From the cell containing the given text, extract its center point as [X, Y] coordinate. 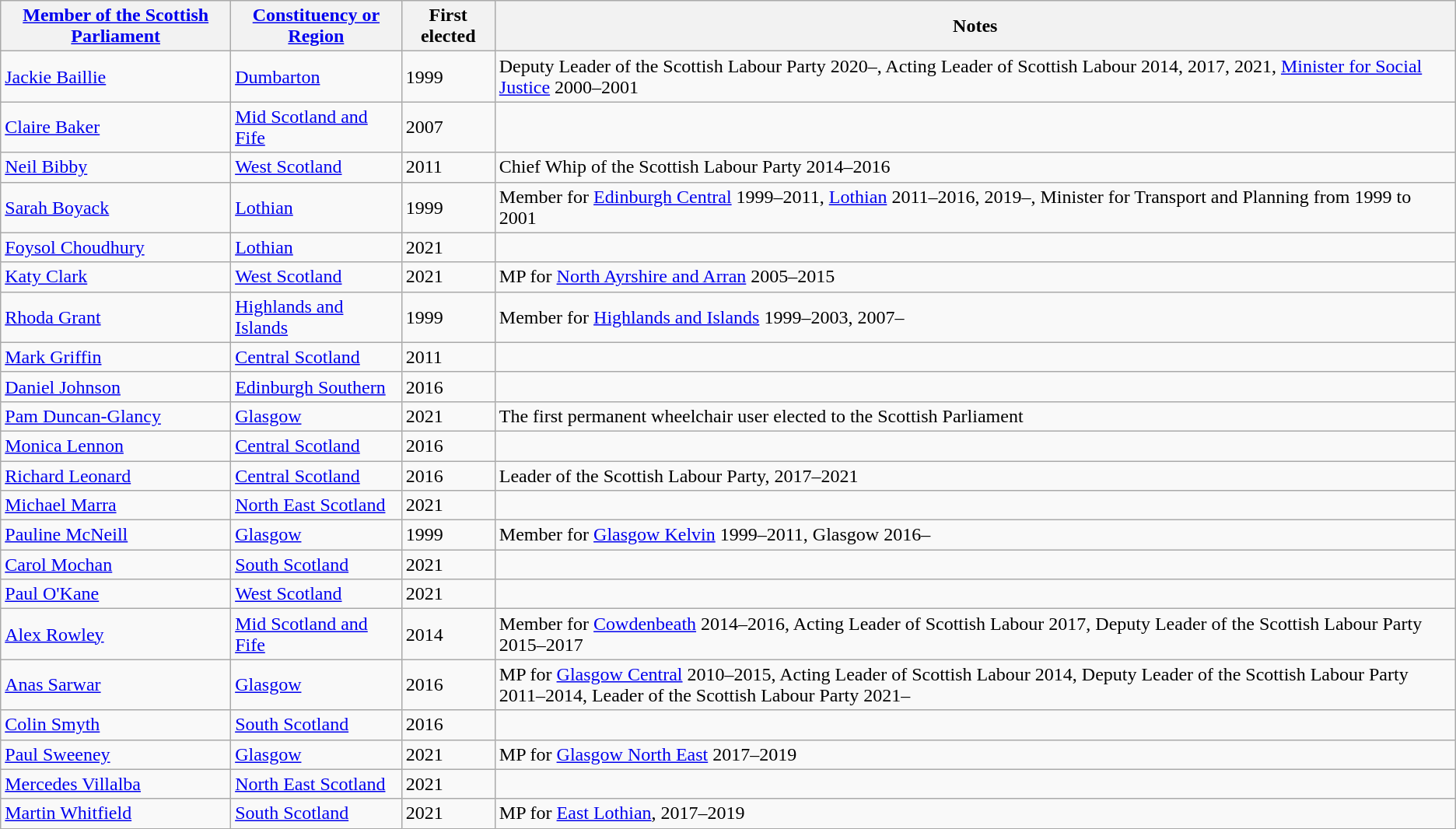
2007 [448, 128]
Colin Smyth [116, 725]
Chief Whip of the Scottish Labour Party 2014–2016 [975, 167]
Member for Edinburgh Central 1999–2011, Lothian 2011–2016, 2019–, Minister for Transport and Planning from 1999 to 2001 [975, 207]
Daniel Johnson [116, 387]
Richard Leonard [116, 475]
Deputy Leader of the Scottish Labour Party 2020–, Acting Leader of Scottish Labour 2014, 2017, 2021, Minister for Social Justice 2000–2001 [975, 76]
Rhoda Grant [116, 317]
Member for Glasgow Kelvin 1999–2011, Glasgow 2016– [975, 535]
Sarah Boyack [116, 207]
Dumbarton [317, 76]
Carol Mochan [116, 565]
Monica Lennon [116, 446]
Paul Sweeney [116, 754]
Leader of the Scottish Labour Party, 2017–2021 [975, 475]
The first permanent wheelchair user elected to the Scottish Parliament [975, 416]
Michael Marra [116, 505]
Member of the Scottish Parliament [116, 26]
Mercedes Villalba [116, 784]
Member for Highlands and Islands 1999–2003, 2007– [975, 317]
Edinburgh Southern [317, 387]
Pauline McNeill [116, 535]
Notes [975, 26]
MP for North Ayrshire and Arran 2005–2015 [975, 277]
Neil Bibby [116, 167]
Claire Baker [116, 128]
Paul O'Kane [116, 594]
Martin Whitfield [116, 813]
Member for Cowdenbeath 2014–2016, Acting Leader of Scottish Labour 2017, Deputy Leader of the Scottish Labour Party 2015–2017 [975, 635]
Jackie Baillie [116, 76]
First elected [448, 26]
Constituency or Region [317, 26]
Foysol Choudhury [116, 247]
Alex Rowley [116, 635]
MP for East Lothian, 2017–2019 [975, 813]
Highlands and Islands [317, 317]
Katy Clark [116, 277]
Pam Duncan-Glancy [116, 416]
MP for Glasgow North East 2017–2019 [975, 754]
Anas Sarwar [116, 684]
Mark Griffin [116, 357]
2014 [448, 635]
